Capture the cell that displays the provided text and extract its [x, y] central coordinate. 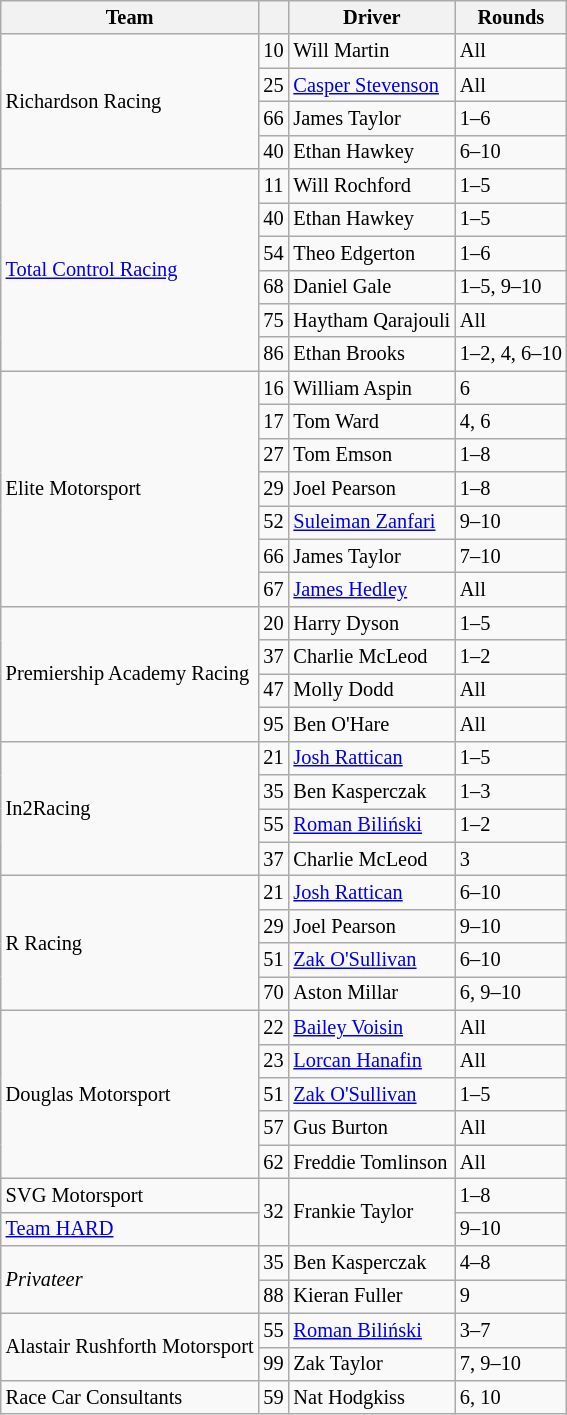
Ben O'Hare [372, 724]
Gus Burton [372, 1128]
27 [273, 455]
22 [273, 1027]
68 [273, 287]
Tom Ward [372, 421]
Suleiman Zanfari [372, 522]
52 [273, 522]
Theo Edgerton [372, 253]
Alastair Rushforth Motorsport [130, 1346]
86 [273, 354]
1–3 [511, 791]
7, 9–10 [511, 1364]
7–10 [511, 556]
Richardson Racing [130, 102]
99 [273, 1364]
3–7 [511, 1330]
Tom Emson [372, 455]
75 [273, 320]
Aston Millar [372, 993]
32 [273, 1212]
10 [273, 51]
1–2, 4, 6–10 [511, 354]
Haytham Qarajouli [372, 320]
Will Rochford [372, 186]
59 [273, 1397]
Rounds [511, 17]
47 [273, 690]
20 [273, 623]
6, 10 [511, 1397]
Molly Dodd [372, 690]
Zak Taylor [372, 1364]
Kieran Fuller [372, 1296]
Premiership Academy Racing [130, 674]
Elite Motorsport [130, 489]
Freddie Tomlinson [372, 1162]
SVG Motorsport [130, 1195]
88 [273, 1296]
Lorcan Hanafin [372, 1061]
Driver [372, 17]
Frankie Taylor [372, 1212]
4, 6 [511, 421]
17 [273, 421]
11 [273, 186]
62 [273, 1162]
23 [273, 1061]
James Hedley [372, 589]
Ethan Brooks [372, 354]
57 [273, 1128]
Daniel Gale [372, 287]
95 [273, 724]
Will Martin [372, 51]
In2Racing [130, 808]
67 [273, 589]
1–5, 9–10 [511, 287]
4–8 [511, 1263]
Bailey Voisin [372, 1027]
6 [511, 388]
16 [273, 388]
Casper Stevenson [372, 85]
Team [130, 17]
Total Control Racing [130, 270]
R Racing [130, 942]
25 [273, 85]
Douglas Motorsport [130, 1094]
3 [511, 859]
70 [273, 993]
6, 9–10 [511, 993]
Race Car Consultants [130, 1397]
9 [511, 1296]
54 [273, 253]
Team HARD [130, 1229]
Harry Dyson [372, 623]
Privateer [130, 1280]
William Aspin [372, 388]
Nat Hodgkiss [372, 1397]
